Find where the given text appears and provide that cell's center as (x, y) coordinate. 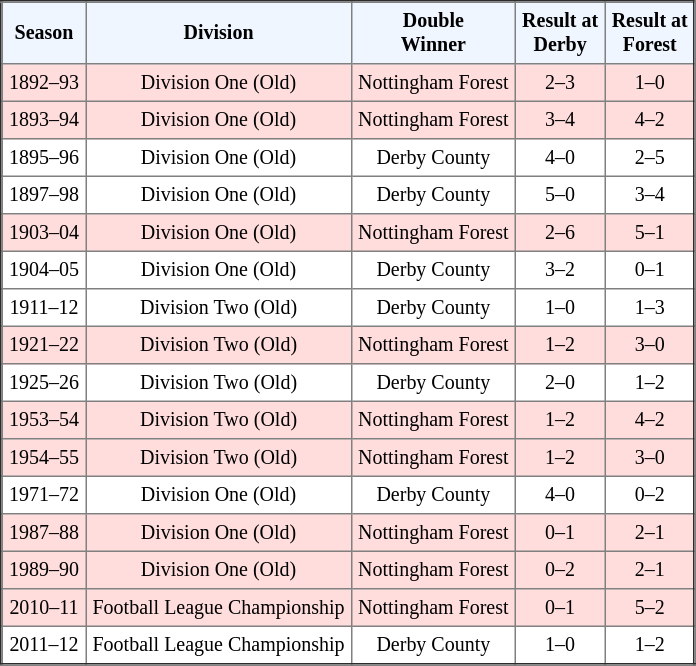
1989–90 (44, 570)
1893–94 (44, 120)
1–3 (650, 308)
Result at Forest (650, 33)
5–1 (650, 233)
1903–04 (44, 233)
5–2 (650, 608)
Result at Derby (560, 33)
2–5 (650, 158)
2011–12 (44, 645)
2–0 (560, 383)
3–2 (560, 270)
2010–11 (44, 608)
Season (44, 33)
1953–54 (44, 420)
1892–93 (44, 83)
1921–22 (44, 345)
DoubleWinner (433, 33)
5–0 (560, 195)
2–6 (560, 233)
1954–55 (44, 458)
1897–98 (44, 195)
1925–26 (44, 383)
2–3 (560, 83)
1987–88 (44, 533)
Division (219, 33)
1895–96 (44, 158)
1904–05 (44, 270)
1971–72 (44, 495)
1911–12 (44, 308)
